Find where the given text appears and provide that cell's center as (x, y) coordinate. 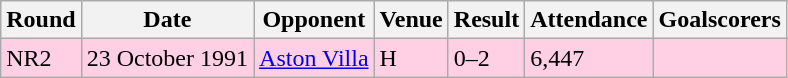
Attendance (589, 20)
23 October 1991 (167, 58)
H (411, 58)
Goalscorers (720, 20)
Opponent (314, 20)
NR2 (41, 58)
Date (167, 20)
Result (486, 20)
6,447 (589, 58)
Venue (411, 20)
Round (41, 20)
0–2 (486, 58)
Aston Villa (314, 58)
